Output the (x, y) coordinate of the center of the cell containing the given text.  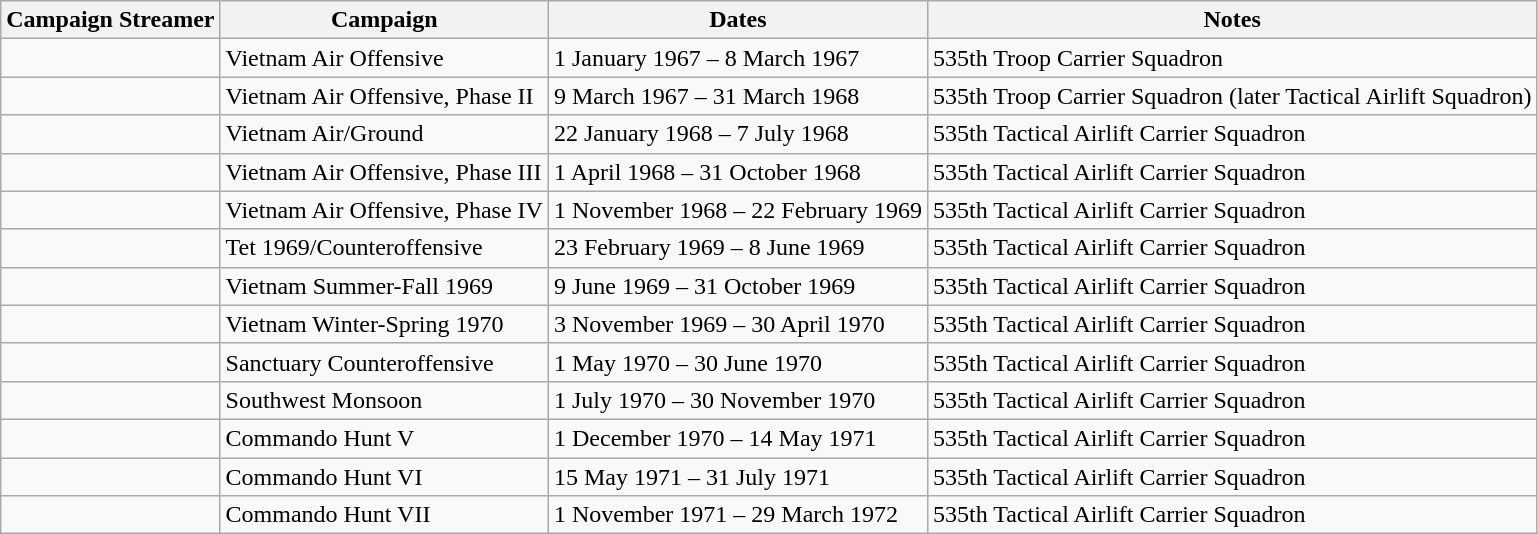
Commando Hunt V (384, 438)
Southwest Monsoon (384, 400)
Vietnam Air Offensive, Phase II (384, 96)
Tet 1969/Counteroffensive (384, 248)
Commando Hunt VII (384, 515)
3 November 1969 – 30 April 1970 (738, 324)
Dates (738, 20)
Campaign Streamer (110, 20)
1 July 1970 – 30 November 1970 (738, 400)
9 March 1967 – 31 March 1968 (738, 96)
9 June 1969 – 31 October 1969 (738, 286)
1 November 1968 – 22 February 1969 (738, 210)
Vietnam Air Offensive (384, 58)
22 January 1968 – 7 July 1968 (738, 134)
Sanctuary Counteroffensive (384, 362)
Commando Hunt VI (384, 477)
Vietnam Air Offensive, Phase III (384, 172)
1 January 1967 – 8 March 1967 (738, 58)
15 May 1971 – 31 July 1971 (738, 477)
1 November 1971 – 29 March 1972 (738, 515)
Vietnam Air Offensive, Phase IV (384, 210)
1 April 1968 – 31 October 1968 (738, 172)
23 February 1969 – 8 June 1969 (738, 248)
535th Troop Carrier Squadron (later Tactical Airlift Squadron) (1232, 96)
Campaign (384, 20)
Vietnam Summer-Fall 1969 (384, 286)
Notes (1232, 20)
1 May 1970 – 30 June 1970 (738, 362)
535th Troop Carrier Squadron (1232, 58)
Vietnam Winter-Spring 1970 (384, 324)
1 December 1970 – 14 May 1971 (738, 438)
Vietnam Air/Ground (384, 134)
